Pinpoint the cell where the given text exists, returning its [x, y] midpoint coordinate. 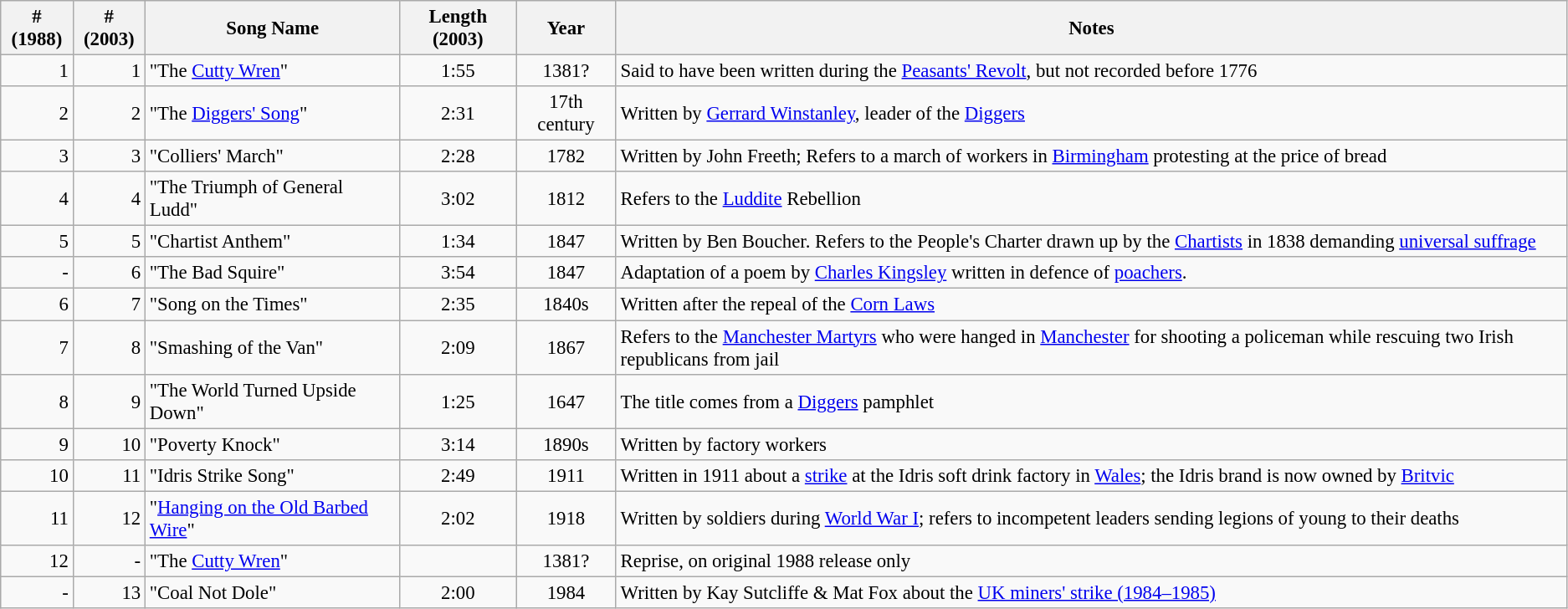
1:34 [459, 242]
"Poverty Knock" [272, 444]
Written by Gerrard Winstanley, leader of the Diggers [1091, 114]
"The Diggers' Song" [272, 114]
1840s [566, 304]
17th century [566, 114]
1782 [566, 156]
2:00 [459, 592]
Written by soldiers during World War I; refers to incompetent leaders sending legions of young to their deaths [1091, 519]
Notes [1091, 28]
"Hanging on the Old Barbed Wire" [272, 519]
1647 [566, 402]
1:25 [459, 402]
2:31 [459, 114]
2:49 [459, 475]
3:54 [459, 274]
Written by Kay Sutcliffe & Mat Fox about the UK miners' strike (1984–1985) [1091, 592]
Length (2003) [459, 28]
Year [566, 28]
1890s [566, 444]
13 [109, 592]
Written by Ben Boucher. Refers to the People's Charter drawn up by the Chartists in 1838 demanding universal suffrage [1091, 242]
Written after the repeal of the Corn Laws [1091, 304]
"Coal Not Dole" [272, 592]
"Smashing of the Van" [272, 348]
3:02 [459, 199]
Refers to the Manchester Martyrs who were hanged in Manchester for shooting a policeman while rescuing two Irish republicans from jail [1091, 348]
"The Triumph of General Ludd" [272, 199]
Refers to the Luddite Rebellion [1091, 199]
Written by John Freeth; Refers to a march of workers in Birmingham protesting at the price of bread [1091, 156]
Written in 1911 about a strike at the Idris soft drink factory in Wales; the Idris brand is now owned by Britvic [1091, 475]
2:09 [459, 348]
Written by factory workers [1091, 444]
"The World Turned Upside Down" [272, 402]
1911 [566, 475]
Adaptation of a poem by Charles Kingsley written in defence of poachers. [1091, 274]
Said to have been written during the Peasants' Revolt, but not recorded before 1776 [1091, 71]
"Idris Strike Song" [272, 475]
# (1988) [37, 28]
"The Bad Squire" [272, 274]
3:14 [459, 444]
1:55 [459, 71]
Reprise, on original 1988 release only [1091, 561]
1812 [566, 199]
2:02 [459, 519]
2:28 [459, 156]
1918 [566, 519]
1984 [566, 592]
"Song on the Times" [272, 304]
2:35 [459, 304]
Song Name [272, 28]
# (2003) [109, 28]
The title comes from a Diggers pamphlet [1091, 402]
"Colliers' March" [272, 156]
1867 [566, 348]
"Chartist Anthem" [272, 242]
